Detect which cell encompasses the target text, then output its [X, Y] center coordinate. 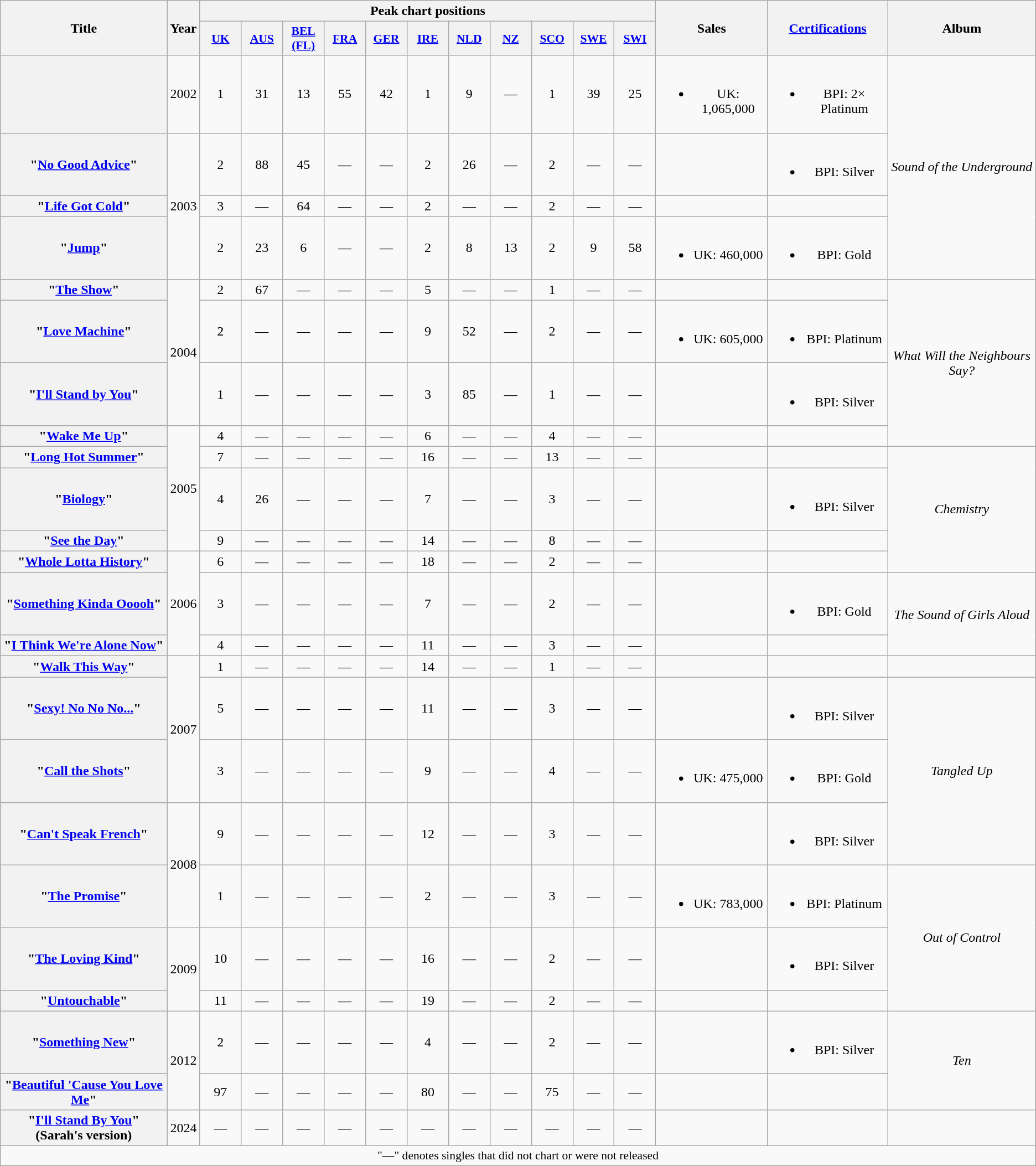
SWE [593, 39]
67 [262, 290]
88 [262, 164]
64 [303, 206]
Tangled Up [962, 771]
58 [635, 248]
UK: 783,000 [712, 896]
19 [427, 1000]
39 [593, 94]
FRA [345, 39]
85 [469, 394]
"The Loving Kind" [84, 959]
2024 [184, 1127]
Album [962, 28]
IRE [427, 39]
45 [303, 164]
2012 [184, 1060]
GER [386, 39]
12 [427, 834]
"I'll Stand by You" [84, 394]
SCO [552, 39]
What Will the Neighbours Say? [962, 363]
"Walk This Way" [84, 667]
Peak chart positions [428, 11]
2005 [184, 488]
UK [220, 39]
"Something Kinda Ooooh" [84, 603]
42 [386, 94]
2007 [184, 729]
80 [427, 1092]
SWI [635, 39]
The Sound of Girls Aloud [962, 615]
"—" denotes singles that did not chart or were not released [518, 1155]
Ten [962, 1060]
"Sexy! No No No..." [84, 709]
Chemistry [962, 509]
UK: 475,000 [712, 771]
"Something New" [84, 1042]
"Biology" [84, 498]
UK: 605,000 [712, 331]
18 [427, 562]
2003 [184, 206]
"Love Machine" [84, 331]
"Jump" [84, 248]
"The Show" [84, 290]
Sales [712, 28]
Certifications [828, 28]
25 [635, 94]
2008 [184, 865]
"Wake Me Up" [84, 436]
NLD [469, 39]
10 [220, 959]
2006 [184, 603]
BEL(FL) [303, 39]
52 [469, 331]
"The Promise" [84, 896]
"Long Hot Summer" [84, 457]
UK: 460,000 [712, 248]
"I'll Stand By You"(Sarah's version) [84, 1127]
"Beautiful 'Cause You Love Me" [84, 1092]
UK: 1,065,000 [712, 94]
"Call the Shots" [84, 771]
97 [220, 1092]
"Whole Lotta History" [84, 562]
NZ [510, 39]
Out of Control [962, 938]
BPI: 2× Platinum [828, 94]
Year [184, 28]
55 [345, 94]
"I Think We're Alone Now" [84, 646]
"No Good Advice" [84, 164]
2002 [184, 94]
Title [84, 28]
Sound of the Underground [962, 167]
"Life Got Cold" [84, 206]
23 [262, 248]
"Can't Speak French" [84, 834]
AUS [262, 39]
31 [262, 94]
"Untouchable" [84, 1000]
2009 [184, 969]
2004 [184, 352]
"See the Day" [84, 541]
75 [552, 1092]
